Return the (X, Y) coordinate for the center point of the cell that contains the specified text.  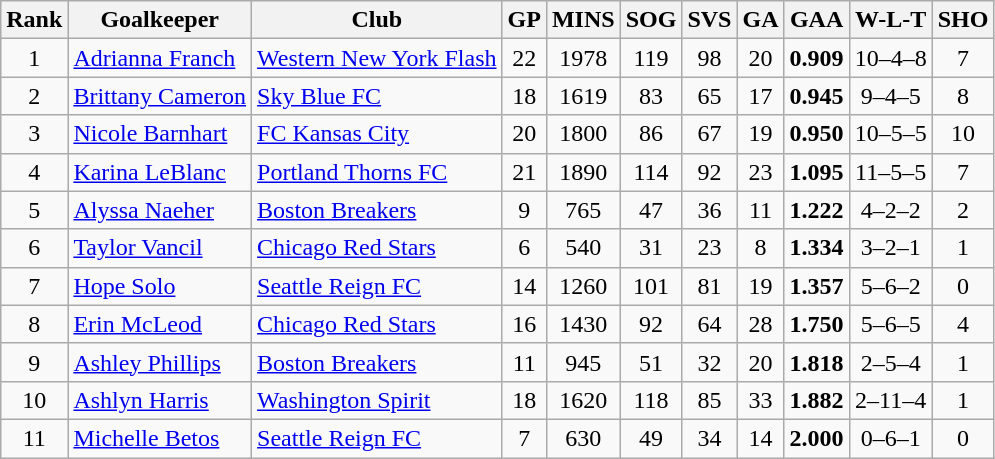
W-L-T (890, 20)
1.357 (816, 286)
1.334 (816, 248)
17 (760, 96)
SVS (710, 20)
49 (651, 438)
Rank (34, 20)
Hope Solo (160, 286)
GP (524, 20)
98 (710, 58)
0–6–1 (890, 438)
MINS (583, 20)
Brittany Cameron (160, 96)
Portland Thorns FC (377, 172)
Washington Spirit (377, 400)
1.095 (816, 172)
81 (710, 286)
Alyssa Naeher (160, 210)
86 (651, 134)
119 (651, 58)
1.882 (816, 400)
540 (583, 248)
1800 (583, 134)
SHO (963, 20)
3–2–1 (890, 248)
Ashley Phillips (160, 362)
Western New York Flash (377, 58)
2.000 (816, 438)
945 (583, 362)
5–6–2 (890, 286)
3 (34, 134)
11–5–5 (890, 172)
1.222 (816, 210)
Adrianna Franch (160, 58)
Goalkeeper (160, 20)
630 (583, 438)
Club (377, 20)
2–5–4 (890, 362)
5–6–5 (890, 324)
SOG (651, 20)
33 (760, 400)
Sky Blue FC (377, 96)
GA (760, 20)
0.950 (816, 134)
1619 (583, 96)
1620 (583, 400)
83 (651, 96)
85 (710, 400)
1.818 (816, 362)
5 (34, 210)
10–5–5 (890, 134)
Taylor Vancil (160, 248)
101 (651, 286)
1260 (583, 286)
4–2–2 (890, 210)
Michelle Betos (160, 438)
1978 (583, 58)
Nicole Barnhart (160, 134)
10–4–8 (890, 58)
Karina LeBlanc (160, 172)
118 (651, 400)
FC Kansas City (377, 134)
0.909 (816, 58)
32 (710, 362)
22 (524, 58)
GAA (816, 20)
21 (524, 172)
36 (710, 210)
64 (710, 324)
31 (651, 248)
1.750 (816, 324)
67 (710, 134)
2–11–4 (890, 400)
65 (710, 96)
0.945 (816, 96)
1430 (583, 324)
34 (710, 438)
16 (524, 324)
51 (651, 362)
28 (760, 324)
Erin McLeod (160, 324)
9–4–5 (890, 96)
1890 (583, 172)
765 (583, 210)
47 (651, 210)
Ashlyn Harris (160, 400)
114 (651, 172)
